Output the [x, y] coordinate of the center of the cell containing the given text.  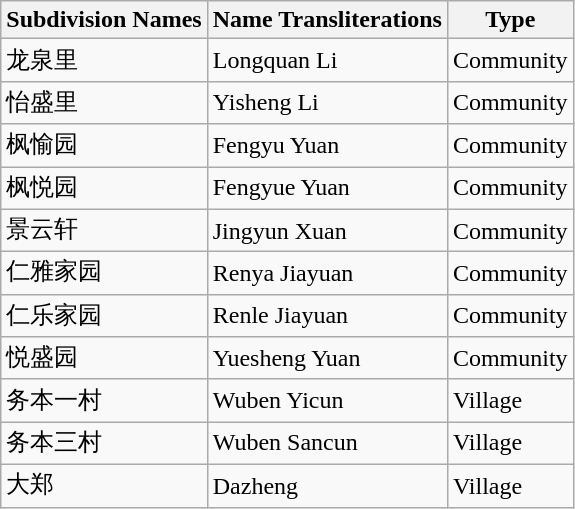
Type [510, 20]
仁乐家园 [104, 316]
务本三村 [104, 444]
枫愉园 [104, 146]
Jingyun Xuan [327, 230]
Subdivision Names [104, 20]
怡盛里 [104, 102]
大郑 [104, 486]
仁雅家园 [104, 274]
Renya Jiayuan [327, 274]
Renle Jiayuan [327, 316]
Fengyu Yuan [327, 146]
Dazheng [327, 486]
Wuben Yicun [327, 400]
Yisheng Li [327, 102]
枫悦园 [104, 188]
Wuben Sancun [327, 444]
悦盛园 [104, 358]
Yuesheng Yuan [327, 358]
景云轩 [104, 230]
务本一村 [104, 400]
Fengyue Yuan [327, 188]
Longquan Li [327, 60]
Name Transliterations [327, 20]
龙泉里 [104, 60]
